From the cell containing the given text, extract its center point as (x, y) coordinate. 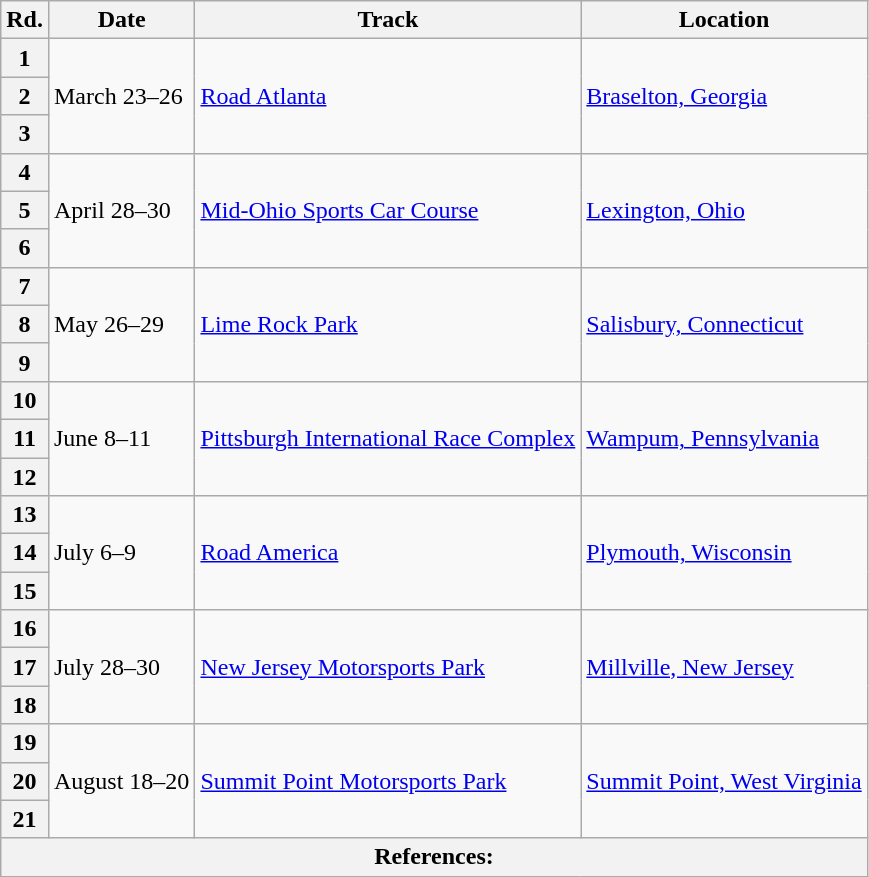
Braselton, Georgia (724, 96)
3 (25, 134)
Salisbury, Connecticut (724, 324)
13 (25, 515)
July 28–30 (121, 667)
2 (25, 96)
1 (25, 58)
20 (25, 781)
Road America (388, 553)
June 8–11 (121, 438)
8 (25, 324)
August 18–20 (121, 781)
9 (25, 362)
Track (388, 20)
11 (25, 438)
References: (434, 857)
Plymouth, Wisconsin (724, 553)
18 (25, 705)
Road Atlanta (388, 96)
10 (25, 400)
5 (25, 210)
April 28–30 (121, 210)
March 23–26 (121, 96)
Summit Point, West Virginia (724, 781)
15 (25, 591)
19 (25, 743)
Rd. (25, 20)
21 (25, 819)
Pittsburgh International Race Complex (388, 438)
17 (25, 667)
July 6–9 (121, 553)
14 (25, 553)
16 (25, 629)
6 (25, 248)
4 (25, 172)
Location (724, 20)
12 (25, 477)
New Jersey Motorsports Park (388, 667)
Lime Rock Park (388, 324)
Lexington, Ohio (724, 210)
Summit Point Motorsports Park (388, 781)
Date (121, 20)
Millville, New Jersey (724, 667)
May 26–29 (121, 324)
Mid-Ohio Sports Car Course (388, 210)
Wampum, Pennsylvania (724, 438)
7 (25, 286)
